Output the (x, y) coordinate of the center of the cell containing the given text.  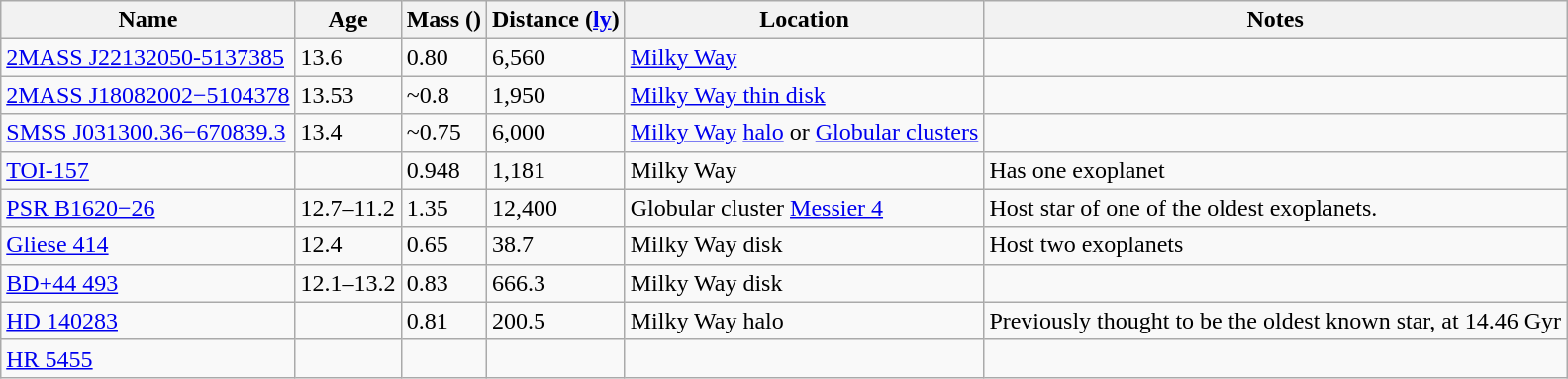
Location (804, 20)
1,181 (556, 170)
Age (348, 20)
12.7–11.2 (348, 208)
13.6 (348, 57)
Host two exoplanets (1275, 245)
Has one exoplanet (1275, 170)
Milky Way halo (804, 321)
Mass () (443, 20)
200.5 (556, 321)
TOI-157 (148, 170)
2MASS J22132050-5137385 (148, 57)
HR 5455 (148, 358)
13.4 (348, 133)
Milky Way thin disk (804, 95)
0.65 (443, 245)
Gliese 414 (148, 245)
~0.75 (443, 133)
0.81 (443, 321)
6,000 (556, 133)
Notes (1275, 20)
12.1–13.2 (348, 283)
Globular cluster Messier 4 (804, 208)
6,560 (556, 57)
0.948 (443, 170)
2MASS J18082002−5104378 (148, 95)
HD 140283 (148, 321)
12,400 (556, 208)
Milky Way halo or Globular clusters (804, 133)
PSR B1620−26 (148, 208)
38.7 (556, 245)
Distance (ly) (556, 20)
Host star of one of the oldest exoplanets. (1275, 208)
0.80 (443, 57)
13.53 (348, 95)
1,950 (556, 95)
~0.8 (443, 95)
1.35 (443, 208)
Previously thought to be the oldest known star, at 14.46 Gyr (1275, 321)
666.3 (556, 283)
Name (148, 20)
0.83 (443, 283)
SMSS J031300.36−670839.3 (148, 133)
12.4 (348, 245)
BD+44 493 (148, 283)
